Provide the (X, Y) coordinate of the cell's center where the given text is located.  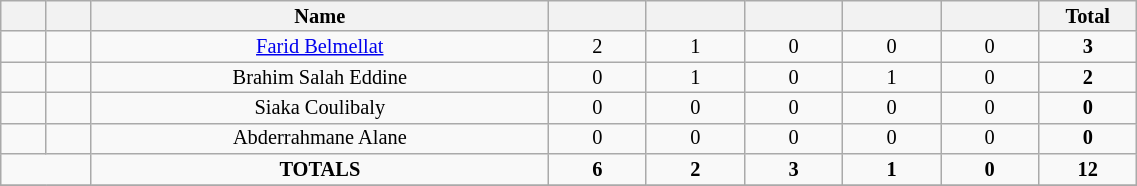
TOTALS (320, 170)
Total (1088, 16)
Siaka Coulibaly (320, 108)
Name (320, 16)
6 (597, 170)
Farid Belmellat (320, 46)
12 (1088, 170)
Abderrahmane Alane (320, 138)
Brahim Salah Eddine (320, 78)
